Return (x, y) of the center of cell containing provided text 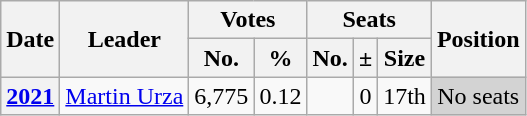
17th (405, 96)
Position (478, 39)
% (280, 58)
Votes (248, 20)
No seats (478, 96)
Size (405, 58)
0.12 (280, 96)
Seats (369, 20)
Martin Urza (124, 96)
0 (365, 96)
Date (30, 39)
± (365, 58)
6,775 (222, 96)
2021 (30, 96)
Leader (124, 39)
